From the cell containing the given text, extract its center point as (x, y) coordinate. 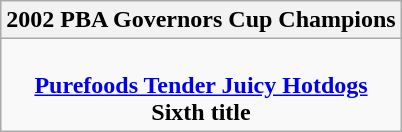
Purefoods Tender Juicy Hotdogs Sixth title (201, 85)
2002 PBA Governors Cup Champions (201, 20)
